Locate the cell with the specified text and output its (x, y) center coordinate. 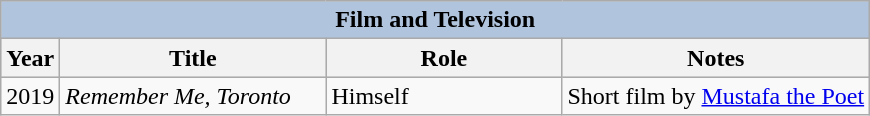
Year (30, 58)
Title (193, 58)
2019 (30, 96)
Remember Me, Toronto (193, 96)
Film and Television (436, 20)
Short film by Mustafa the Poet (716, 96)
Notes (716, 58)
Role (444, 58)
Himself (444, 96)
